Scan for the cell matching the given text and deliver its [x, y] coordinate at center. 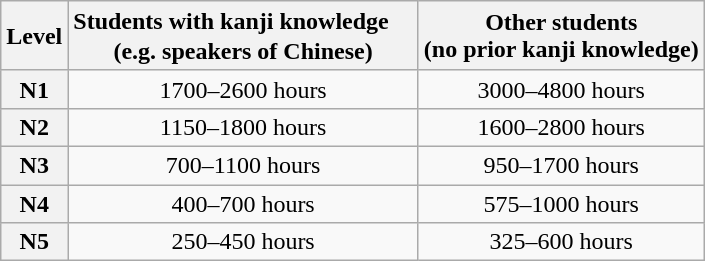
Level [34, 36]
325–600 hours [561, 242]
N1 [34, 89]
1600–2800 hours [561, 127]
N3 [34, 165]
950–1700 hours [561, 165]
Students with kanji knowledge (e.g. speakers of Chinese) [243, 36]
1700–2600 hours [243, 89]
3000–4800 hours [561, 89]
1150–1800 hours [243, 127]
250–450 hours [243, 242]
N4 [34, 203]
N2 [34, 127]
N5 [34, 242]
Other students(no prior kanji knowledge) [561, 36]
400–700 hours [243, 203]
575–1000 hours [561, 203]
700–1100 hours [243, 165]
